Identify which cell holds the provided text, then report its [x, y] central coordinate. 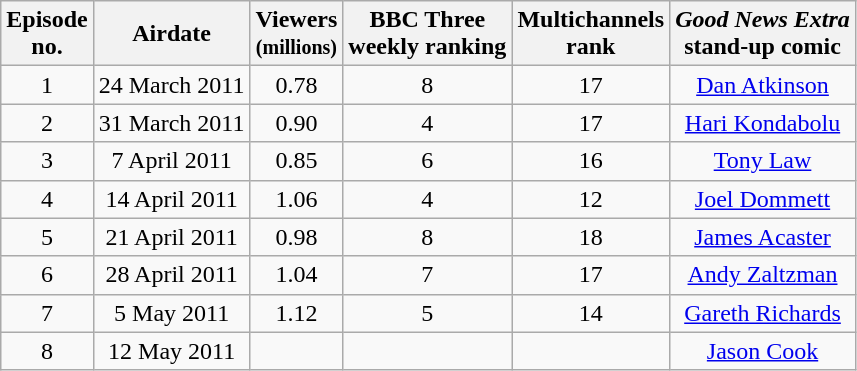
3 [47, 161]
0.98 [296, 237]
14 April 2011 [172, 199]
Hari Kondabolu [763, 123]
Airdate [172, 34]
Gareth Richards [763, 313]
1.12 [296, 313]
1.04 [296, 275]
1.06 [296, 199]
Jason Cook [763, 351]
12 May 2011 [172, 351]
Multichannelsrank [591, 34]
James Acaster [763, 237]
0.78 [296, 85]
12 [591, 199]
18 [591, 237]
24 March 2011 [172, 85]
14 [591, 313]
5 May 2011 [172, 313]
7 April 2011 [172, 161]
21 April 2011 [172, 237]
Good News Extrastand-up comic [763, 34]
28 April 2011 [172, 275]
Tony Law [763, 161]
Episodeno. [47, 34]
0.85 [296, 161]
2 [47, 123]
Viewers(millions) [296, 34]
BBC Threeweekly ranking [428, 34]
31 March 2011 [172, 123]
0.90 [296, 123]
Dan Atkinson [763, 85]
Joel Dommett [763, 199]
Andy Zaltzman [763, 275]
16 [591, 161]
1 [47, 85]
